Find where the given text appears and provide that cell's center as [X, Y] coordinate. 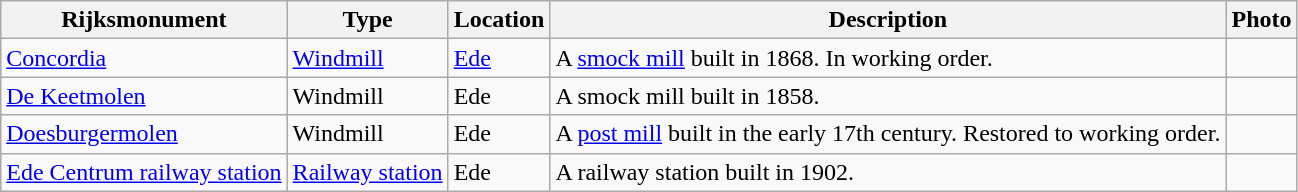
A post mill built in the early 17th century. Restored to working order. [888, 134]
Description [888, 20]
Ede Centrum railway station [144, 172]
Photo [1262, 20]
A smock mill built in 1868. In working order. [888, 58]
Rijksmonument [144, 20]
Doesburgermolen [144, 134]
Location [499, 20]
Railway station [368, 172]
Type [368, 20]
A smock mill built in 1858. [888, 96]
Concordia [144, 58]
A railway station built in 1902. [888, 172]
De Keetmolen [144, 96]
